Find where the given text appears and provide that cell's center as [X, Y] coordinate. 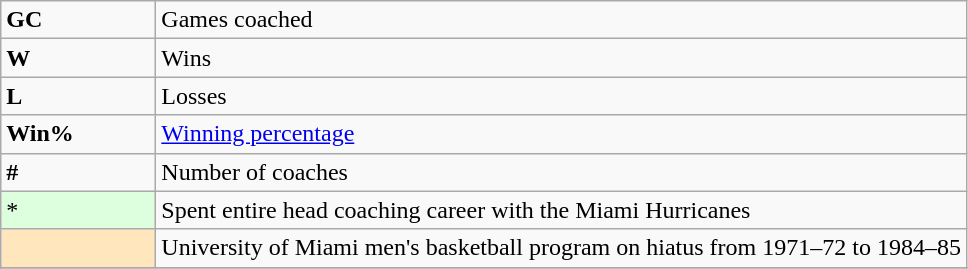
Win% [78, 134]
# [78, 172]
Games coached [562, 20]
* [78, 210]
Number of coaches [562, 172]
W [78, 58]
Wins [562, 58]
L [78, 96]
University of Miami men's basketball program on hiatus from 1971–72 to 1984–85 [562, 248]
GC [78, 20]
Spent entire head coaching career with the Miami Hurricanes [562, 210]
Losses [562, 96]
Winning percentage [562, 134]
